Output the (X, Y) coordinate of the center of the cell containing the given text.  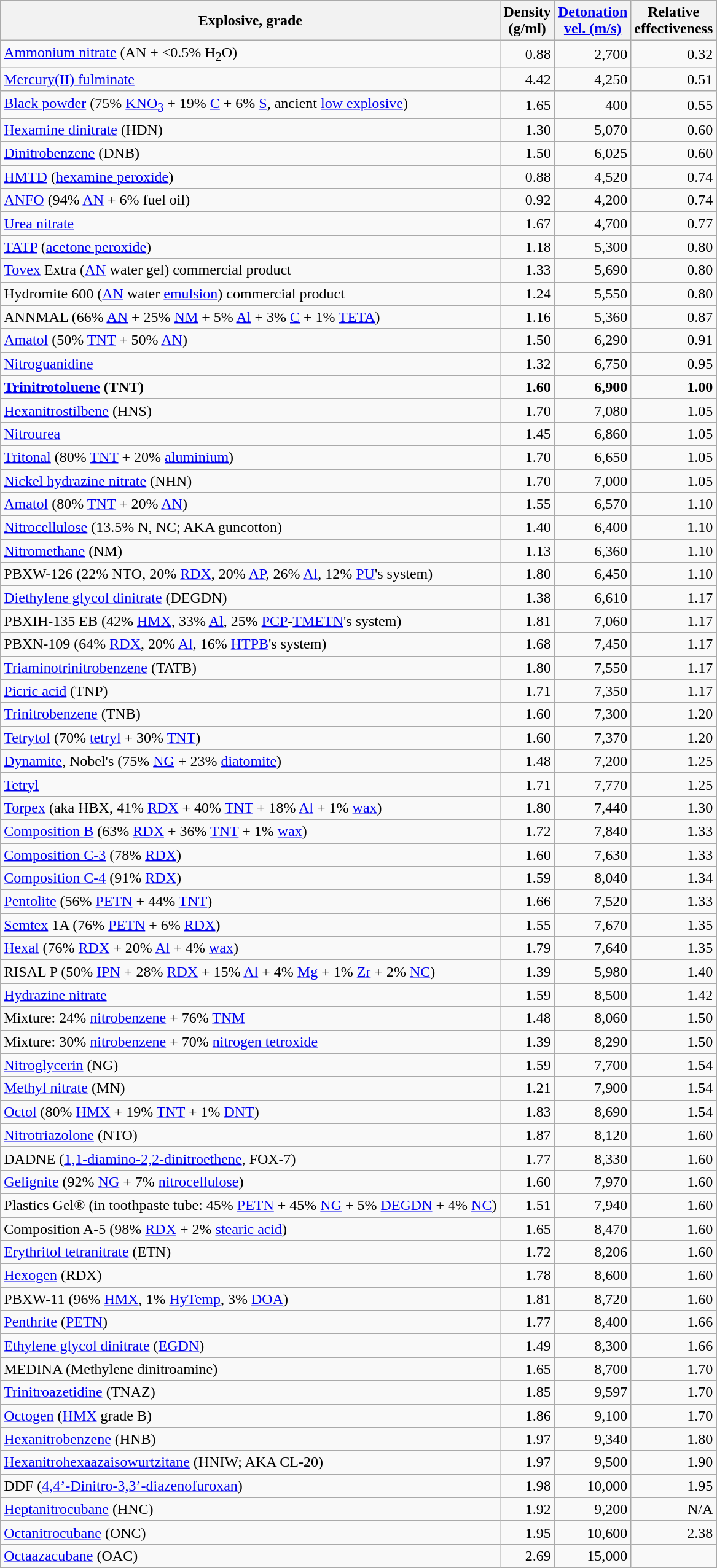
8,040 (592, 878)
Torpex (aka HBX, 41% RDX + 40% TNT + 18% Al + 1% wax) (251, 808)
4,250 (592, 79)
Composition A-5 (98% RDX + 2% stearic acid) (251, 1229)
Tovex Extra (AN water gel) commercial product (251, 270)
Hexanitrostilbene (HNS) (251, 410)
1.67 (527, 224)
Composition C-4 (91% RDX) (251, 878)
1.38 (527, 598)
6,750 (592, 364)
7,000 (592, 481)
7,200 (592, 761)
Mixture: 30% nitrobenzene + 70% nitrogen tetroxide (251, 1042)
Diethylene glycol dinitrate (DEGDN) (251, 598)
6,025 (592, 154)
PBXIH-135 EB (42% HMX, 33% Al, 25% PCP-TMETN's system) (251, 621)
8,206 (592, 1252)
7,670 (592, 925)
1.98 (527, 1486)
Relative effectiveness (673, 21)
Heptanitrocubane (HNC) (251, 1509)
PBXW-126 (22% NTO, 20% RDX, 20% AP, 26% Al, 12% PU's system) (251, 574)
Hexal (76% RDX + 20% Al + 4% wax) (251, 948)
7,450 (592, 644)
8,120 (592, 1135)
2.69 (527, 1556)
7,900 (592, 1088)
Nitromethane (NM) (251, 551)
PBXW-11 (96% HMX, 1% HyTemp, 3% DOA) (251, 1299)
8,500 (592, 995)
Octogen (HMX grade B) (251, 1416)
7,630 (592, 854)
1.45 (527, 434)
6,400 (592, 528)
Octol (80% HMX + 19% TNT + 1% DNT) (251, 1112)
15,000 (592, 1556)
0.92 (527, 200)
Amatol (80% TNT + 20% AN) (251, 504)
Ethylene glycol dinitrate (EGDN) (251, 1346)
Hexanitrobenzene (HNB) (251, 1439)
Nitrocellulose (13.5% N, NC; AKA guncotton) (251, 528)
8,330 (592, 1158)
1.21 (527, 1088)
1.68 (527, 644)
Hexamine dinitrate (HDN) (251, 130)
Detonation vel. (m/s) (592, 21)
8,060 (592, 1018)
1.34 (673, 878)
Hydromite 600 (AN water emulsion) commercial product (251, 294)
9,597 (592, 1392)
Mixture: 24% nitrobenzene + 76% TNM (251, 1018)
1.49 (527, 1346)
8,470 (592, 1229)
Nitrotriazolone (NTO) (251, 1135)
Tetrytol (70% tetryl + 30% TNT) (251, 738)
10,600 (592, 1532)
8,700 (592, 1369)
1.24 (527, 294)
5,300 (592, 247)
2,700 (592, 54)
Hydrazine nitrate (251, 995)
6,650 (592, 457)
400 (592, 104)
1.79 (527, 948)
Octanitrocubane (ONC) (251, 1532)
7,350 (592, 691)
5,980 (592, 972)
1.86 (527, 1416)
7,940 (592, 1205)
9,200 (592, 1509)
7,440 (592, 808)
6,570 (592, 504)
Trinitroazetidine (TNAZ) (251, 1392)
Mercury(II) fulminate (251, 79)
Methyl nitrate (MN) (251, 1088)
RISAL P (50% IPN + 28% RDX + 15% Al + 4% Mg + 1% Zr + 2% NC) (251, 972)
DADNE (1,1-diamino-2,2-dinitroethene, FOX-7) (251, 1158)
5,360 (592, 317)
Nitroglycerin (NG) (251, 1065)
0.32 (673, 54)
7,770 (592, 784)
Picric acid (TNP) (251, 691)
7,520 (592, 902)
10,000 (592, 1486)
Composition B (63% RDX + 36% TNT + 1% wax) (251, 831)
1.87 (527, 1135)
9,340 (592, 1439)
6,900 (592, 387)
Erythritol tetranitrate (ETN) (251, 1252)
Tritonal (80% TNT + 20% aluminium) (251, 457)
6,610 (592, 598)
Penthrite (PETN) (251, 1322)
9,100 (592, 1416)
5,070 (592, 130)
4.42 (527, 79)
7,970 (592, 1182)
Amatol (50% TNT + 50% AN) (251, 340)
0.95 (673, 364)
HMTD (hexamine peroxide) (251, 177)
Tetryl (251, 784)
Dinitrobenzene (DNB) (251, 154)
Triaminotrinitrobenzene (TATB) (251, 668)
1.90 (673, 1462)
4,520 (592, 177)
Semtex 1A (76% PETN + 6% RDX) (251, 925)
Dynamite, Nobel's (75% NG + 23% diatomite) (251, 761)
7,370 (592, 738)
7,840 (592, 831)
Trinitrotoluene (TNT) (251, 387)
7,640 (592, 948)
4,700 (592, 224)
1.13 (527, 551)
1.92 (527, 1509)
0.91 (673, 340)
5,550 (592, 294)
Density(g/ml) (527, 21)
0.87 (673, 317)
Plastics Gel® (in toothpaste tube: 45% PETN + 45% NG + 5% DEGDN + 4% NC) (251, 1205)
N/A (673, 1509)
Trinitrobenzene (TNB) (251, 714)
DDF (4,4’-Dinitro-3,3’-diazenofuroxan) (251, 1486)
1.42 (673, 995)
Octaazacubane (OAC) (251, 1556)
1.85 (527, 1392)
8,290 (592, 1042)
8,720 (592, 1299)
Nitrourea (251, 434)
7,080 (592, 410)
Explosive, grade (251, 21)
1.32 (527, 364)
Nickel hydrazine nitrate (NHN) (251, 481)
8,600 (592, 1276)
7,550 (592, 668)
6,290 (592, 340)
1.18 (527, 247)
PBXN-109 (64% RDX, 20% Al, 16% HTPB's system) (251, 644)
Hexanitrohexaazaisowurtzitane (HNIW; AKA CL-20) (251, 1462)
MEDINA (Methylene dinitroamine) (251, 1369)
ANFO (94% AN + 6% fuel oil) (251, 200)
0.51 (673, 79)
2.38 (673, 1532)
1.51 (527, 1205)
1.00 (673, 387)
ANNMAL (66% AN + 25% NM + 5% Al + 3% C + 1% TETA) (251, 317)
0.55 (673, 104)
TATP (acetone peroxide) (251, 247)
8,300 (592, 1346)
9,500 (592, 1462)
Urea nitrate (251, 224)
7,300 (592, 714)
5,690 (592, 270)
Nitroguanidine (251, 364)
Black powder (75% KNO3 + 19% C + 6% S, ancient low explosive) (251, 104)
Hexogen (RDX) (251, 1276)
6,450 (592, 574)
7,700 (592, 1065)
Composition C-3 (78% RDX) (251, 854)
7,060 (592, 621)
1.16 (527, 317)
8,400 (592, 1322)
Gelignite (92% NG + 7% nitrocellulose) (251, 1182)
Pentolite (56% PETN + 44% TNT) (251, 902)
Ammonium nitrate (AN + <0.5% H2O) (251, 54)
4,200 (592, 200)
8,690 (592, 1112)
6,860 (592, 434)
1.78 (527, 1276)
0.77 (673, 224)
6,360 (592, 551)
1.83 (527, 1112)
